From the cell containing the given text, extract its center point as (x, y) coordinate. 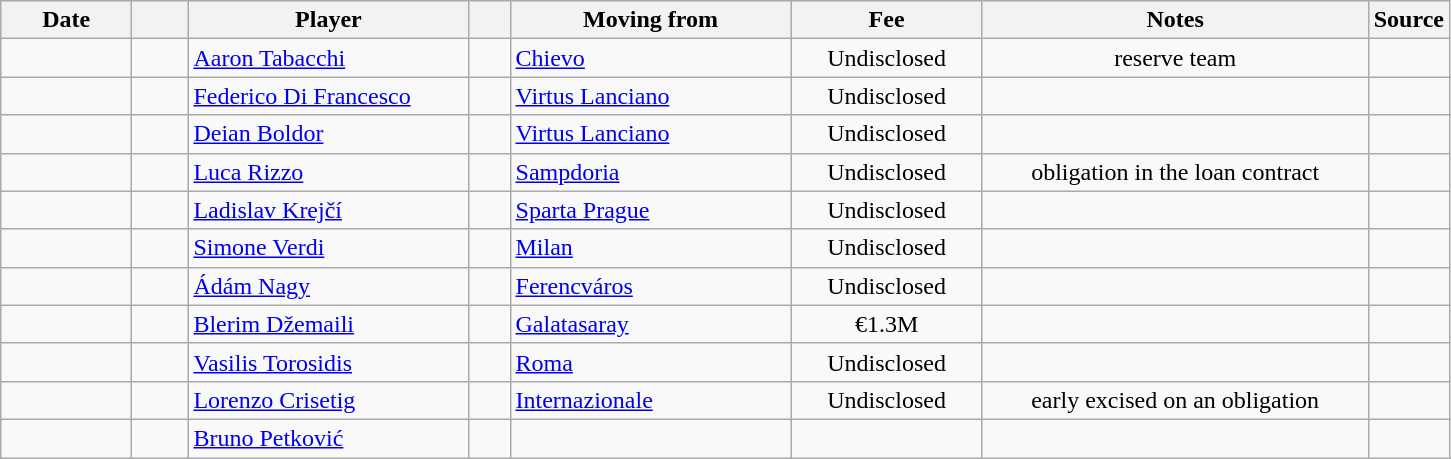
Galatasaray (650, 324)
Luca Rizzo (328, 172)
Lorenzo Crisetig (328, 400)
Ádám Nagy (328, 286)
Simone Verdi (328, 248)
Bruno Petković (328, 438)
Ladislav Krejčí (328, 210)
Notes (1175, 20)
obligation in the loan contract (1175, 172)
Federico Di Francesco (328, 96)
Chievo (650, 58)
Sampdoria (650, 172)
Date (66, 20)
Player (328, 20)
Vasilis Torosidis (328, 362)
€1.3M (886, 324)
Fee (886, 20)
early excised on an obligation (1175, 400)
Roma (650, 362)
Deian Boldor (328, 134)
Aaron Tabacchi (328, 58)
Internazionale (650, 400)
Source (1408, 20)
Milan (650, 248)
Blerim Džemaili (328, 324)
reserve team (1175, 58)
Moving from (650, 20)
Sparta Prague (650, 210)
Ferencváros (650, 286)
